Extract the [X, Y] coordinate from the center of the cell holding the provided text.  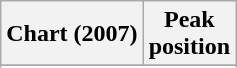
Chart (2007) [72, 34]
Peak position [189, 34]
